Determine the (X, Y) coordinate at the center of the cell enclosing the given text.  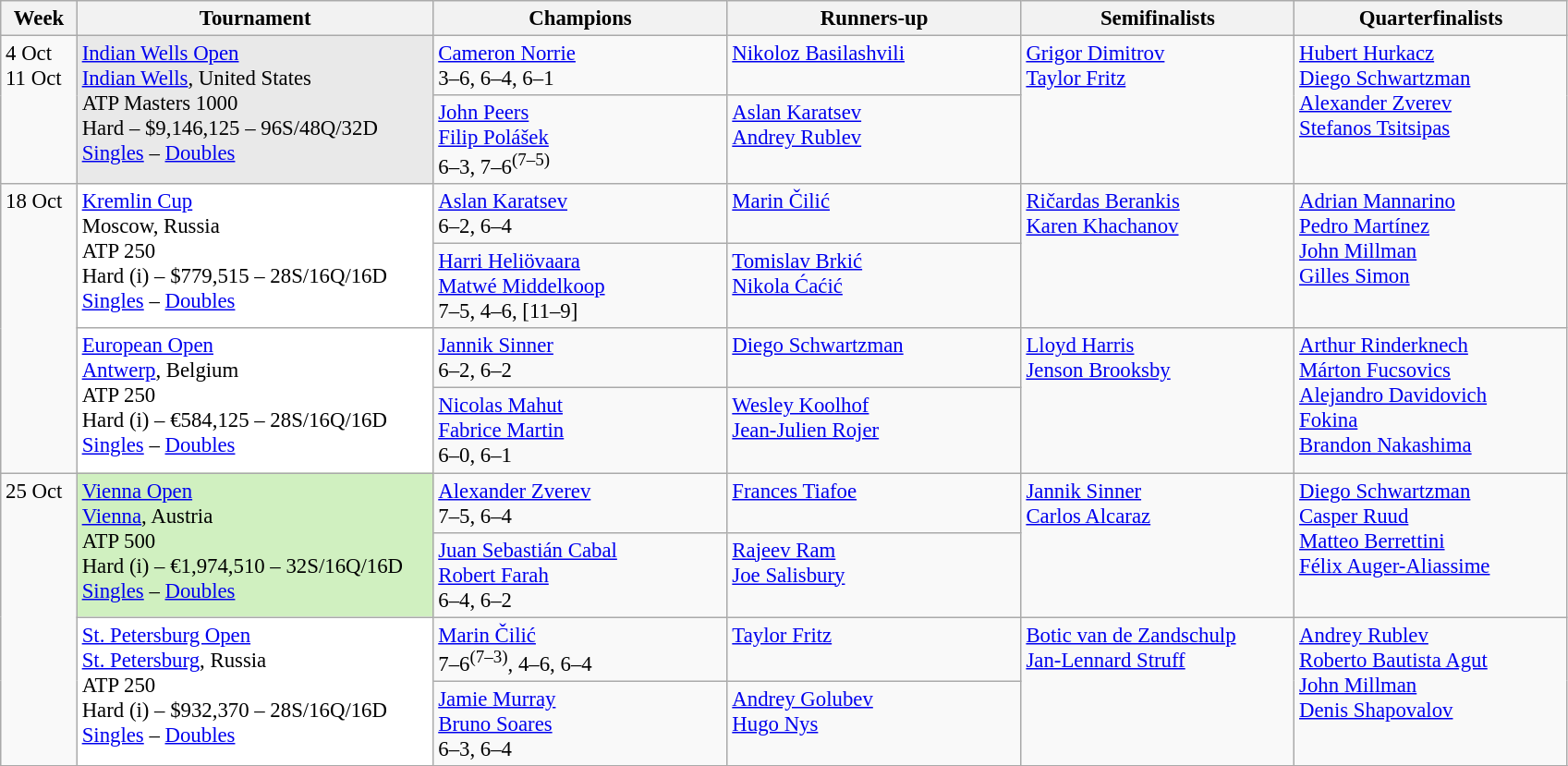
Aslan Karatsev Andrey Rublev (874, 140)
Week (39, 18)
Jamie Murray Bruno Soares 6–3, 6–4 (580, 723)
Indian Wells Open Indian Wells, United StatesATP Masters 1000Hard – $9,146,125 – 96S/48Q/32DSingles – Doubles (255, 111)
Wesley Koolhof Jean-Julien Rojer (874, 431)
Nicolas Mahut Fabrice Martin 6–0, 6–1 (580, 431)
Harri Heliövaara Matwé Middelkoop 7–5, 4–6, [11–9] (580, 286)
25 Oct (39, 619)
Marin Čilić 7–6(7–3), 4–6, 6–4 (580, 649)
Botic van de Zandschulp Jan-Lennard Struff (1158, 691)
John Peers Filip Polášek6–3, 7–6(7–5) (580, 140)
Tournament (255, 18)
Juan Sebastián Cabal Robert Farah 6–4, 6–2 (580, 575)
Quarterfinalists (1431, 18)
Rajeev Ram Joe Salisbury (874, 575)
Andrey Golubev Hugo Nys (874, 723)
Marin Čilić (874, 214)
18 Oct (39, 328)
Lloyd Harris Jenson Brooksby (1158, 401)
Taylor Fritz (874, 649)
Ričardas Berankis Karen Khachanov (1158, 256)
Adrian Mannarino Pedro Martínez John Millman Gilles Simon (1431, 256)
Andrey Rublev Roberto Bautista Agut John Millman Denis Shapovalov (1431, 691)
4 Oct11 Oct (39, 111)
Grigor Dimitrov Taylor Fritz (1158, 111)
Jannik Sinner Carlos Alcaraz (1158, 545)
Tomislav Brkić Nikola Ćaćić (874, 286)
Alexander Zverev 7–5, 6–4 (580, 503)
Runners-up (874, 18)
Vienna Open Vienna, AustriaATP 500Hard (i) – €1,974,510 – 32S/16Q/16DSingles – Doubles (255, 545)
Diego Schwartzman (874, 359)
Aslan Karatsev6–2, 6–4 (580, 214)
Jannik Sinner 6–2, 6–2 (580, 359)
Hubert Hurkacz Diego Schwartzman Alexander Zverev Stefanos Tsitsipas (1431, 111)
European OpenAntwerp, BelgiumATP 250Hard (i) – €584,125 – 28S/16Q/16DSingles – Doubles (255, 401)
Cameron Norrie 3–6, 6–4, 6–1 (580, 67)
Champions (580, 18)
St. Petersburg OpenSt. Petersburg, RussiaATP 250Hard (i) – $932,370 – 28S/16Q/16DSingles – Doubles (255, 691)
Nikoloz Basilashvili (874, 67)
Semifinalists (1158, 18)
Diego Schwartzman Casper Ruud Matteo Berrettini Félix Auger-Aliassime (1431, 545)
Frances Tiafoe (874, 503)
Kremlin Cup Moscow, RussiaATP 250Hard (i) – $779,515 – 28S/16Q/16DSingles – Doubles (255, 256)
Arthur Rinderknech Márton Fucsovics Alejandro Davidovich Fokina Brandon Nakashima (1431, 401)
